Return (X, Y) of the center of cell containing provided text 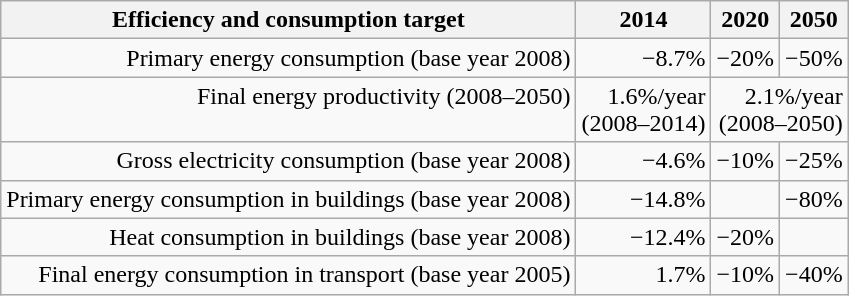
Efficiency and consumption target (288, 20)
Final energy productivity (2008–2050) (288, 110)
−50% (814, 58)
2014 (644, 20)
−12.4% (644, 237)
−8.7% (644, 58)
Gross electricity consumption (base year 2008) (288, 161)
−40% (814, 275)
Primary energy consumption in buildings (base year 2008) (288, 199)
−25% (814, 161)
1.7% (644, 275)
Heat consumption in buildings (base year 2008) (288, 237)
−80% (814, 199)
2.1%/year(2008–2050) (780, 110)
2050 (814, 20)
Final energy consumption in transport (base year 2005) (288, 275)
2020 (746, 20)
1.6%/year(2008–2014) (644, 110)
−4.6% (644, 161)
Primary energy consumption (base year 2008) (288, 58)
−14.8% (644, 199)
